Locate the cell with the specified text and output its (X, Y) center coordinate. 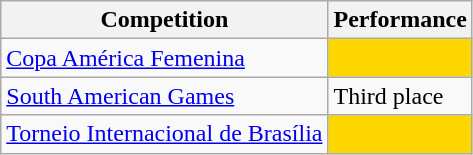
Torneio Internacional de Brasília (164, 134)
Copa América Femenina (164, 58)
Competition (164, 20)
Third place (400, 96)
South American Games (164, 96)
Performance (400, 20)
